Detect which cell encompasses the target text, then output its (x, y) center coordinate. 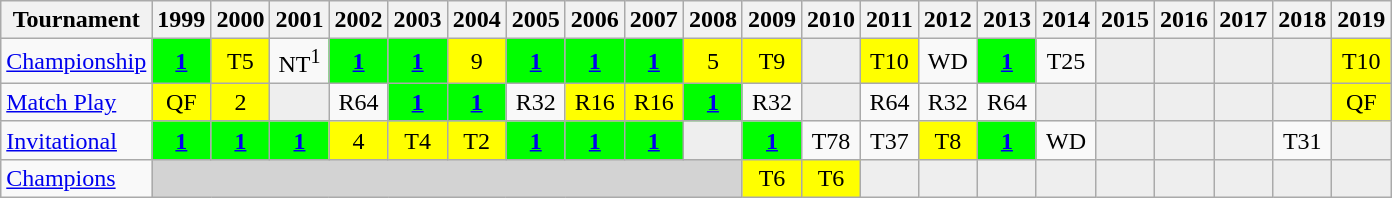
Tournament (76, 20)
2 (240, 102)
2011 (890, 20)
2007 (654, 20)
T78 (832, 140)
T31 (1302, 140)
T4 (418, 140)
2000 (240, 20)
2019 (1362, 20)
2001 (300, 20)
2013 (1006, 20)
T8 (948, 140)
2006 (594, 20)
2010 (832, 20)
2005 (536, 20)
Championship (76, 62)
2016 (1184, 20)
2008 (712, 20)
1999 (182, 20)
T5 (240, 62)
2012 (948, 20)
T9 (772, 62)
Match Play (76, 102)
9 (476, 62)
T25 (1066, 62)
T2 (476, 140)
2014 (1066, 20)
2015 (1126, 20)
2002 (358, 20)
T37 (890, 140)
2004 (476, 20)
2017 (1244, 20)
NT1 (300, 62)
2018 (1302, 20)
Invitational (76, 140)
5 (712, 62)
2003 (418, 20)
2009 (772, 20)
Champions (76, 178)
4 (358, 140)
